Scan for the cell matching the given text and deliver its [x, y] coordinate at center. 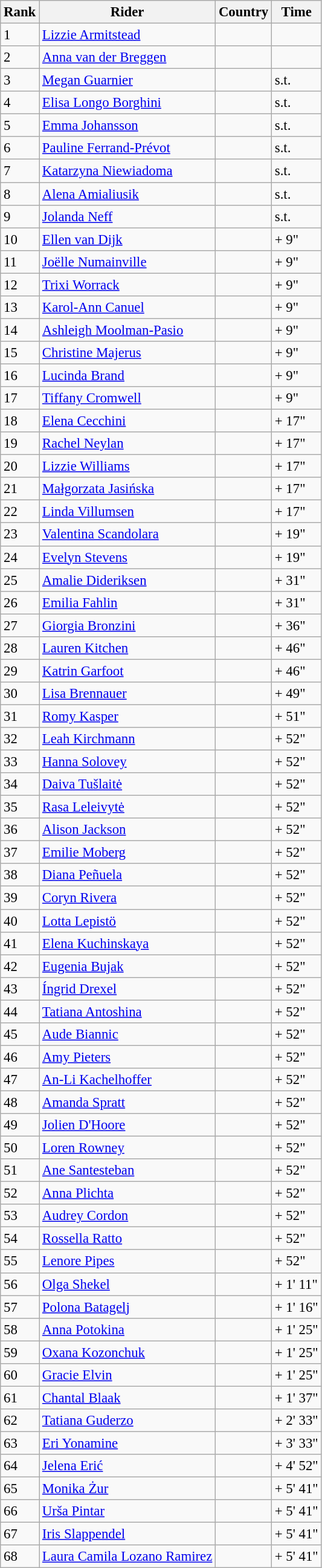
Elisa Longo Borghini [127, 103]
Daiva Tušlaitė [127, 784]
36 [20, 830]
+ 3' 33" [297, 1443]
Urša Pintar [127, 1511]
24 [20, 557]
66 [20, 1511]
Emilia Fahlin [127, 602]
Elena Kuchinskaya [127, 943]
Coryn Rivera [127, 898]
Rachel Neylan [127, 444]
Tatiana Antoshina [127, 1011]
+ 1' 16" [297, 1307]
32 [20, 739]
42 [20, 966]
67 [20, 1534]
35 [20, 807]
Joëlle Numainville [127, 262]
50 [20, 1148]
18 [20, 421]
Rider [127, 12]
+ 2' 33" [297, 1421]
Małgorzata Jasińska [127, 489]
13 [20, 308]
Alison Jackson [127, 830]
63 [20, 1443]
Polona Batagelj [127, 1307]
Jolien D'Hoore [127, 1125]
Evelyn Stevens [127, 557]
3 [20, 80]
30 [20, 694]
61 [20, 1398]
53 [20, 1216]
Lenore Pipes [127, 1262]
Giorgia Bronzini [127, 625]
6 [20, 148]
31 [20, 716]
39 [20, 898]
Lucinda Brand [127, 375]
Jolanda Neff [127, 216]
4 [20, 103]
Jelena Erić [127, 1466]
+ 36" [297, 625]
Gracie Elvin [127, 1375]
Anna Potokina [127, 1329]
34 [20, 784]
Monika Żur [127, 1489]
22 [20, 512]
29 [20, 671]
7 [20, 171]
Lisa Brennauer [127, 694]
+ 51" [297, 716]
Diana Peñuela [127, 876]
Amalie Dideriksen [127, 580]
12 [20, 285]
5 [20, 126]
60 [20, 1375]
14 [20, 330]
Trixi Worrack [127, 285]
Rasa Leleivytė [127, 807]
43 [20, 989]
Alena Amialiusik [127, 194]
51 [20, 1170]
Loren Rowney [127, 1148]
11 [20, 262]
59 [20, 1352]
Linda Villumsen [127, 512]
Anna van der Breggen [127, 57]
52 [20, 1193]
15 [20, 353]
Chantal Blaak [127, 1398]
Lizzie Williams [127, 466]
44 [20, 1011]
Romy Kasper [127, 716]
17 [20, 398]
62 [20, 1421]
49 [20, 1125]
9 [20, 216]
41 [20, 943]
23 [20, 535]
Amanda Spratt [127, 1102]
Eugenia Bujak [127, 966]
65 [20, 1489]
47 [20, 1080]
Iris Slappendel [127, 1534]
Amy Pieters [127, 1057]
Lotta Lepistö [127, 921]
+ 1' 37" [297, 1398]
Hanna Solovey [127, 762]
Rossella Ratto [127, 1239]
Tatiana Guderzo [127, 1421]
25 [20, 580]
2 [20, 57]
Oxana Kozonchuk [127, 1352]
16 [20, 375]
21 [20, 489]
40 [20, 921]
Emma Johansson [127, 126]
Audrey Cordon [127, 1216]
1 [20, 35]
57 [20, 1307]
54 [20, 1239]
33 [20, 762]
Katrin Garfoot [127, 671]
38 [20, 876]
Laura Camila Lozano Ramirez [127, 1557]
45 [20, 1034]
+ 49" [297, 694]
Time [297, 12]
56 [20, 1284]
Olga Shekel [127, 1284]
Emilie Moberg [127, 853]
Ashleigh Moolman-Pasio [127, 330]
Rank [20, 12]
10 [20, 239]
19 [20, 444]
Ellen van Dijk [127, 239]
58 [20, 1329]
20 [20, 466]
Leah Kirchmann [127, 739]
Íngrid Drexel [127, 989]
+ 1' 11" [297, 1284]
Pauline Ferrand-Prévot [127, 148]
Ane Santesteban [127, 1170]
Megan Guarnier [127, 80]
55 [20, 1262]
46 [20, 1057]
68 [20, 1557]
Eri Yonamine [127, 1443]
Katarzyna Niewiadoma [127, 171]
Valentina Scandolara [127, 535]
Aude Biannic [127, 1034]
64 [20, 1466]
8 [20, 194]
37 [20, 853]
48 [20, 1102]
An-Li Kachelhoffer [127, 1080]
Country [244, 12]
Elena Cecchini [127, 421]
Karol-Ann Canuel [127, 308]
26 [20, 602]
Lauren Kitchen [127, 648]
+ 4' 52" [297, 1466]
27 [20, 625]
28 [20, 648]
Anna Plichta [127, 1193]
Lizzie Armitstead [127, 35]
Tiffany Cromwell [127, 398]
Christine Majerus [127, 353]
